Determine the [X, Y] coordinate at the center of the cell enclosing the given text.  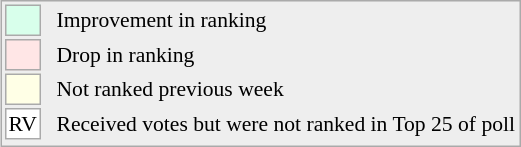
Not ranked previous week [286, 90]
Received votes but were not ranked in Top 25 of poll [286, 124]
RV [23, 124]
Drop in ranking [286, 55]
Improvement in ranking [286, 20]
